Provide the [x, y] coordinate of the cell's center where the given text is located.  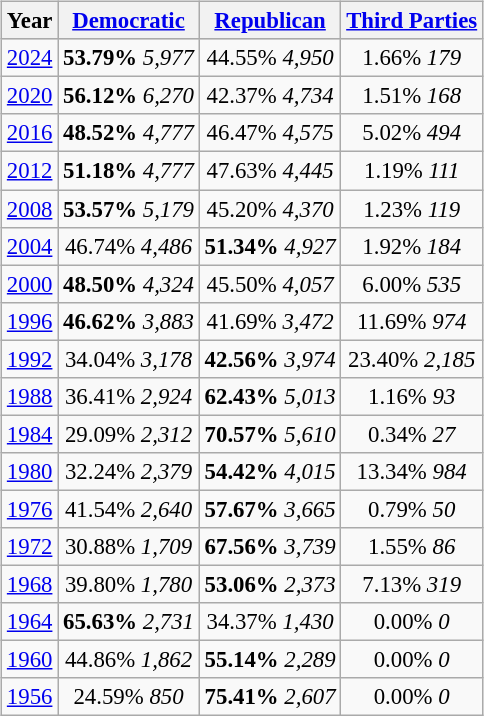
6.00% 535 [412, 284]
1.19% 111 [412, 171]
55.14% 2,289 [270, 660]
2008 [30, 209]
62.43% 5,013 [270, 396]
57.67% 3,665 [270, 509]
29.09% 2,312 [129, 434]
32.24% 2,379 [129, 472]
0.34% 27 [412, 434]
5.02% 494 [412, 133]
46.74% 4,486 [129, 246]
7.13% 319 [412, 584]
47.63% 4,445 [270, 171]
39.80% 1,780 [129, 584]
2020 [30, 96]
Democratic [129, 21]
1.51% 168 [412, 96]
2000 [30, 284]
2016 [30, 133]
44.55% 4,950 [270, 58]
1.55% 86 [412, 547]
23.40% 2,185 [412, 359]
2024 [30, 58]
67.56% 3,739 [270, 547]
48.50% 4,324 [129, 284]
53.79% 5,977 [129, 58]
56.12% 6,270 [129, 96]
Republican [270, 21]
45.20% 4,370 [270, 209]
11.69% 974 [412, 321]
30.88% 1,709 [129, 547]
53.06% 2,373 [270, 584]
36.41% 2,924 [129, 396]
1.66% 179 [412, 58]
1960 [30, 660]
13.34% 984 [412, 472]
41.69% 3,472 [270, 321]
1988 [30, 396]
Year [30, 21]
1.23% 119 [412, 209]
34.37% 1,430 [270, 622]
2012 [30, 171]
45.50% 4,057 [270, 284]
70.57% 5,610 [270, 434]
75.41% 2,607 [270, 697]
42.56% 3,974 [270, 359]
2004 [30, 246]
1956 [30, 697]
53.57% 5,179 [129, 209]
1.16% 93 [412, 396]
51.18% 4,777 [129, 171]
1.92% 184 [412, 246]
54.42% 4,015 [270, 472]
1984 [30, 434]
48.52% 4,777 [129, 133]
1972 [30, 547]
46.47% 4,575 [270, 133]
1968 [30, 584]
1980 [30, 472]
46.62% 3,883 [129, 321]
Third Parties [412, 21]
1996 [30, 321]
1964 [30, 622]
65.63% 2,731 [129, 622]
42.37% 4,734 [270, 96]
24.59% 850 [129, 697]
0.79% 50 [412, 509]
34.04% 3,178 [129, 359]
44.86% 1,862 [129, 660]
1976 [30, 509]
41.54% 2,640 [129, 509]
1992 [30, 359]
51.34% 4,927 [270, 246]
